Return (X, Y) of the center of cell containing provided text 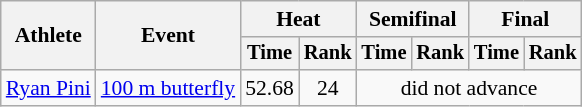
Ryan Pini (48, 88)
Final (525, 19)
Semifinal (412, 19)
Event (168, 36)
Athlete (48, 36)
did not advance (468, 88)
52.68 (270, 88)
100 m butterfly (168, 88)
24 (328, 88)
Heat (298, 19)
